Find where the given text appears and provide that cell's center as [X, Y] coordinate. 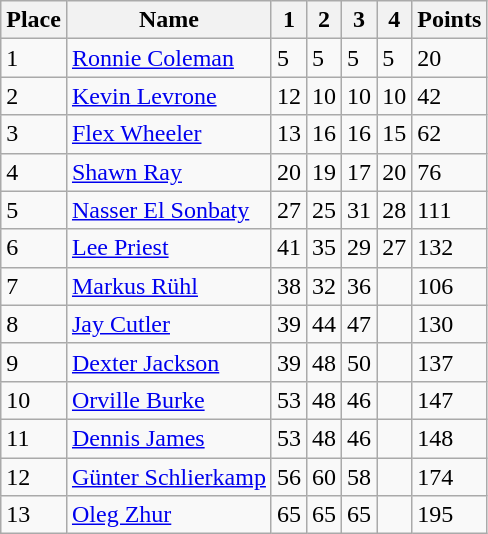
29 [360, 248]
17 [360, 172]
Shawn Ray [168, 172]
Dennis James [168, 438]
47 [360, 324]
Lee Priest [168, 248]
Flex Wheeler [168, 134]
111 [450, 210]
Oleg Zhur [168, 515]
60 [324, 477]
Name [168, 20]
Orville Burke [168, 400]
44 [324, 324]
106 [450, 286]
Points [450, 20]
50 [360, 362]
25 [324, 210]
Place [34, 20]
35 [324, 248]
15 [394, 134]
32 [324, 286]
62 [450, 134]
Günter Schlierkamp [168, 477]
8 [34, 324]
Nasser El Sonbaty [168, 210]
Dexter Jackson [168, 362]
36 [360, 286]
19 [324, 172]
56 [288, 477]
7 [34, 286]
38 [288, 286]
6 [34, 248]
42 [450, 96]
11 [34, 438]
130 [450, 324]
Kevin Levrone [168, 96]
41 [288, 248]
148 [450, 438]
58 [360, 477]
Markus Rühl [168, 286]
147 [450, 400]
137 [450, 362]
Ronnie Coleman [168, 58]
9 [34, 362]
132 [450, 248]
174 [450, 477]
28 [394, 210]
Jay Cutler [168, 324]
31 [360, 210]
195 [450, 515]
76 [450, 172]
